From the cell containing the given text, extract its center point as (x, y) coordinate. 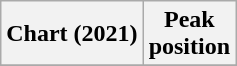
Chart (2021) (72, 34)
Peakposition (189, 34)
